Detect which cell encompasses the target text, then output its [x, y] center coordinate. 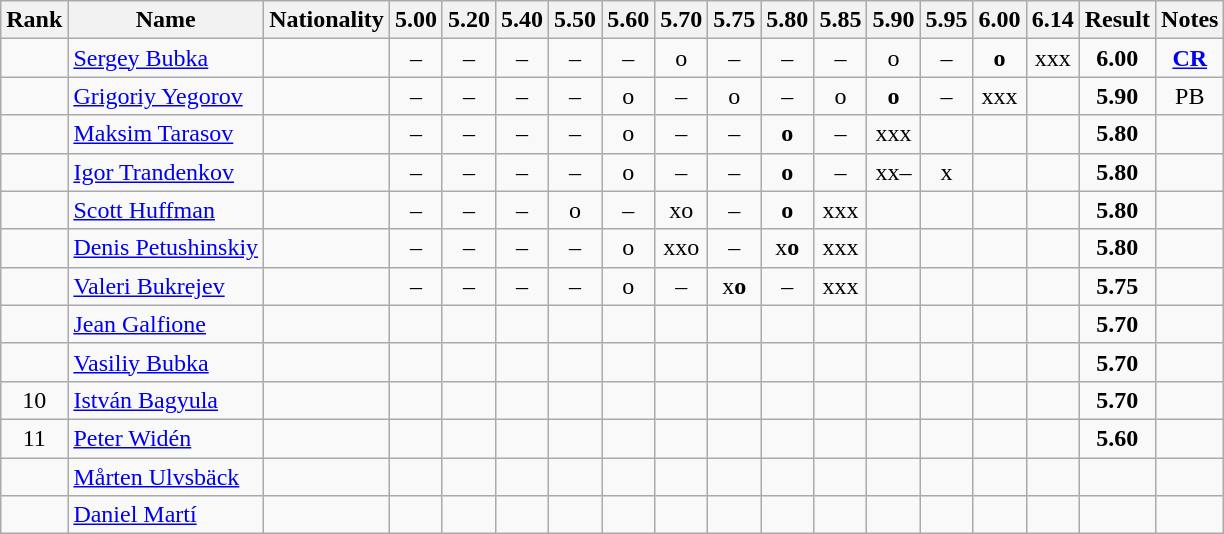
Grigoriy Yegorov [166, 96]
5.50 [576, 20]
Name [166, 20]
Igor Trandenkov [166, 172]
6.14 [1052, 20]
Peter Widén [166, 438]
Daniel Martí [166, 515]
Valeri Bukrejev [166, 286]
Denis Petushinskiy [166, 248]
Rank [34, 20]
5.95 [946, 20]
11 [34, 438]
Jean Galfione [166, 324]
5.00 [416, 20]
Nationality [327, 20]
István Bagyula [166, 400]
Sergey Bubka [166, 58]
5.20 [468, 20]
Notes [1190, 20]
5.85 [840, 20]
xxo [682, 248]
10 [34, 400]
Vasiliy Bubka [166, 362]
5.40 [522, 20]
Mårten Ulvsbäck [166, 477]
xx– [894, 172]
CR [1190, 58]
PB [1190, 96]
Maksim Tarasov [166, 134]
Result [1117, 20]
Scott Huffman [166, 210]
x [946, 172]
